Extract the [X, Y] coordinate from the center of the cell holding the provided text.  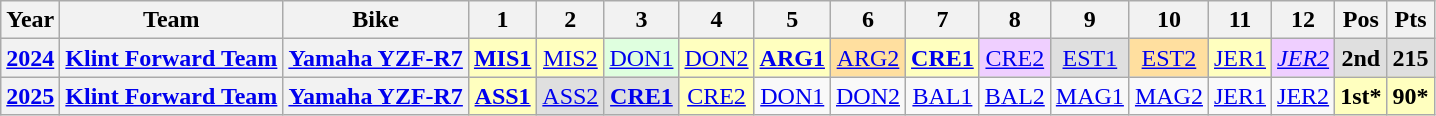
Team [172, 20]
MAG2 [1168, 96]
8 [1014, 20]
9 [1090, 20]
Year [30, 20]
10 [1168, 20]
BAL1 [943, 96]
12 [1304, 20]
1st* [1361, 96]
MAG1 [1090, 96]
7 [943, 20]
MIS1 [502, 58]
11 [1240, 20]
215 [1410, 58]
2025 [30, 96]
Bike [376, 20]
2nd [1361, 58]
3 [642, 20]
ASS2 [570, 96]
90* [1410, 96]
4 [716, 20]
EST1 [1090, 58]
1 [502, 20]
ARG2 [868, 58]
2 [570, 20]
2024 [30, 58]
Pos [1361, 20]
ASS1 [502, 96]
EST2 [1168, 58]
BAL2 [1014, 96]
ARG1 [792, 58]
6 [868, 20]
5 [792, 20]
MIS2 [570, 58]
Pts [1410, 20]
